Output the (x, y) coordinate of the center of the cell containing the given text.  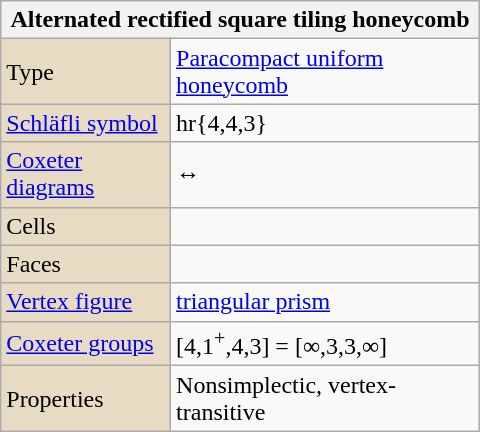
Paracompact uniform honeycomb (326, 72)
Coxeter diagrams (86, 174)
Properties (86, 398)
Nonsimplectic, vertex-transitive (326, 398)
Coxeter groups (86, 344)
Cells (86, 226)
Vertex figure (86, 302)
triangular prism (326, 302)
[4,1+,4,3] = [∞,3,3,∞] (326, 344)
Alternated rectified square tiling honeycomb (240, 20)
Schläfli symbol (86, 123)
Type (86, 72)
↔ (326, 174)
Faces (86, 264)
hr{4,4,3} (326, 123)
